Find where the given text appears and provide that cell's center as [X, Y] coordinate. 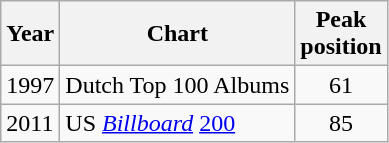
Chart [178, 34]
1997 [30, 85]
Dutch Top 100 Albums [178, 85]
61 [341, 85]
Year [30, 34]
Peakposition [341, 34]
85 [341, 123]
2011 [30, 123]
US Billboard 200 [178, 123]
